Extract the (x, y) coordinate from the center of the cell holding the provided text.  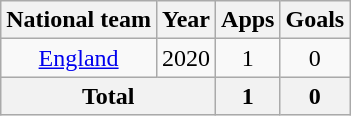
2020 (186, 58)
Total (108, 96)
National team (79, 20)
England (79, 58)
Apps (248, 20)
Year (186, 20)
Goals (315, 20)
